Detect which cell encompasses the target text, then output its (x, y) center coordinate. 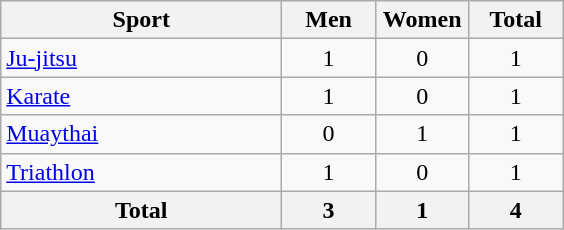
3 (329, 210)
Muaythai (142, 134)
Karate (142, 96)
Triathlon (142, 172)
Sport (142, 20)
4 (516, 210)
Ju-jitsu (142, 58)
Men (329, 20)
Women (422, 20)
